Find where the given text appears and provide that cell's center as [X, Y] coordinate. 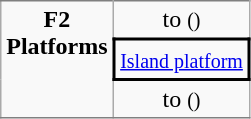
F2Platforms [58, 60]
Island platform [182, 60]
